Identify which cell holds the provided text, then report its [x, y] central coordinate. 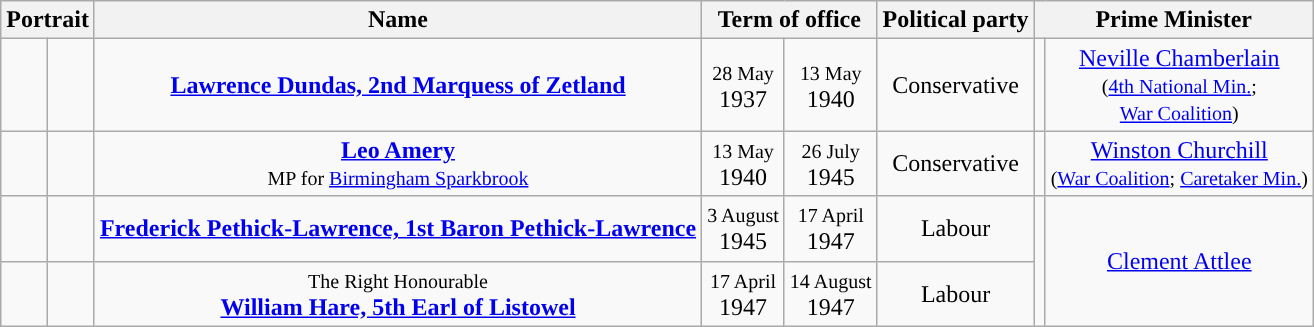
Frederick Pethick-Lawrence, 1st Baron Pethick-Lawrence [398, 228]
Clement Attlee [1179, 261]
Leo AmeryMP for Birmingham Sparkbrook [398, 164]
Name [398, 20]
14 August1947 [830, 294]
Portrait [48, 20]
Political party [956, 20]
28 May1937 [744, 85]
The Right HonourableWilliam Hare, 5th Earl of Listowel [398, 294]
Prime Minister [1174, 20]
Neville Chamberlain(4th National Min.;War Coalition) [1179, 85]
26 July1945 [830, 164]
Term of office [790, 20]
Winston Churchill(War Coalition; Caretaker Min.) [1179, 164]
Lawrence Dundas, 2nd Marquess of Zetland [398, 85]
3 August1945 [744, 228]
